Return the (X, Y) coordinate for the center point of the cell that contains the specified text.  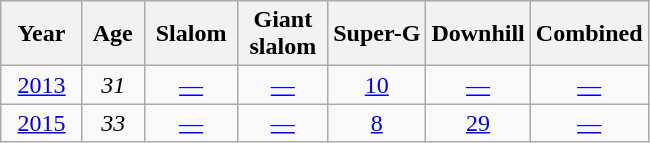
Year (42, 34)
31 (113, 85)
Combined (589, 34)
Slalom (191, 34)
Giant slalom (283, 34)
Super-G (377, 34)
8 (377, 123)
Age (113, 34)
29 (478, 123)
10 (377, 85)
Downhill (478, 34)
2015 (42, 123)
33 (113, 123)
2013 (42, 85)
